Detect which cell encompasses the target text, then output its [x, y] center coordinate. 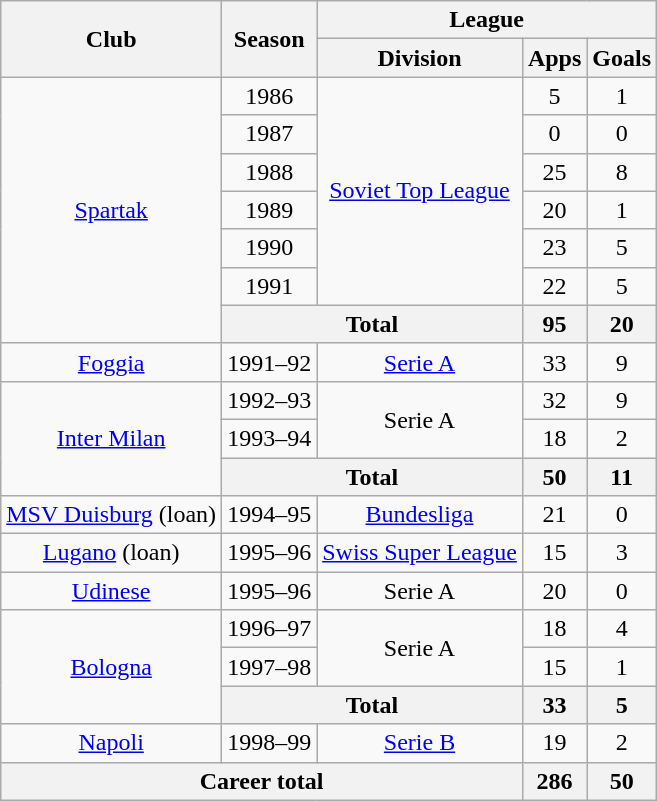
23 [554, 248]
1989 [270, 210]
Apps [554, 58]
Udinese [112, 591]
Soviet Top League [420, 191]
Inter Milan [112, 438]
1988 [270, 172]
1997–98 [270, 667]
19 [554, 743]
95 [554, 324]
Club [112, 39]
1986 [270, 96]
8 [622, 172]
Spartak [112, 210]
21 [554, 515]
22 [554, 286]
Serie B [420, 743]
1992–93 [270, 400]
Napoli [112, 743]
4 [622, 629]
Bologna [112, 667]
Career total [262, 781]
1998–99 [270, 743]
32 [554, 400]
3 [622, 553]
Lugano (loan) [112, 553]
MSV Duisburg (loan) [112, 515]
Foggia [112, 362]
League [487, 20]
25 [554, 172]
1987 [270, 134]
1994–95 [270, 515]
Season [270, 39]
Goals [622, 58]
1990 [270, 248]
Swiss Super League [420, 553]
1993–94 [270, 438]
1996–97 [270, 629]
286 [554, 781]
11 [622, 477]
Division [420, 58]
Bundesliga [420, 515]
1991–92 [270, 362]
1991 [270, 286]
